Identify which cell holds the provided text, then report its (X, Y) central coordinate. 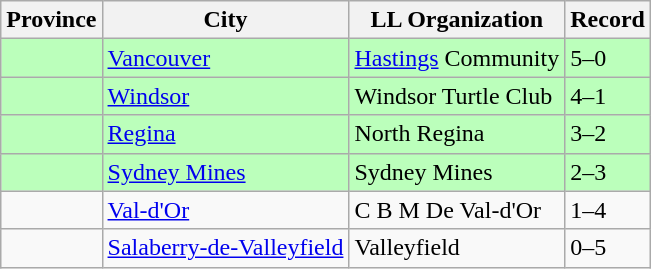
LL Organization (457, 20)
North Regina (457, 134)
0–5 (608, 248)
Record (608, 20)
Vancouver (226, 58)
C B M De Val-d'Or (457, 210)
Valleyfield (457, 248)
5–0 (608, 58)
Hastings Community (457, 58)
3–2 (608, 134)
Salaberry-de-Valleyfield (226, 248)
Windsor Turtle Club (457, 96)
2–3 (608, 172)
Val-d'Or (226, 210)
Regina (226, 134)
1–4 (608, 210)
4–1 (608, 96)
City (226, 20)
Province (52, 20)
Windsor (226, 96)
